Return (X, Y) of the center of cell containing provided text 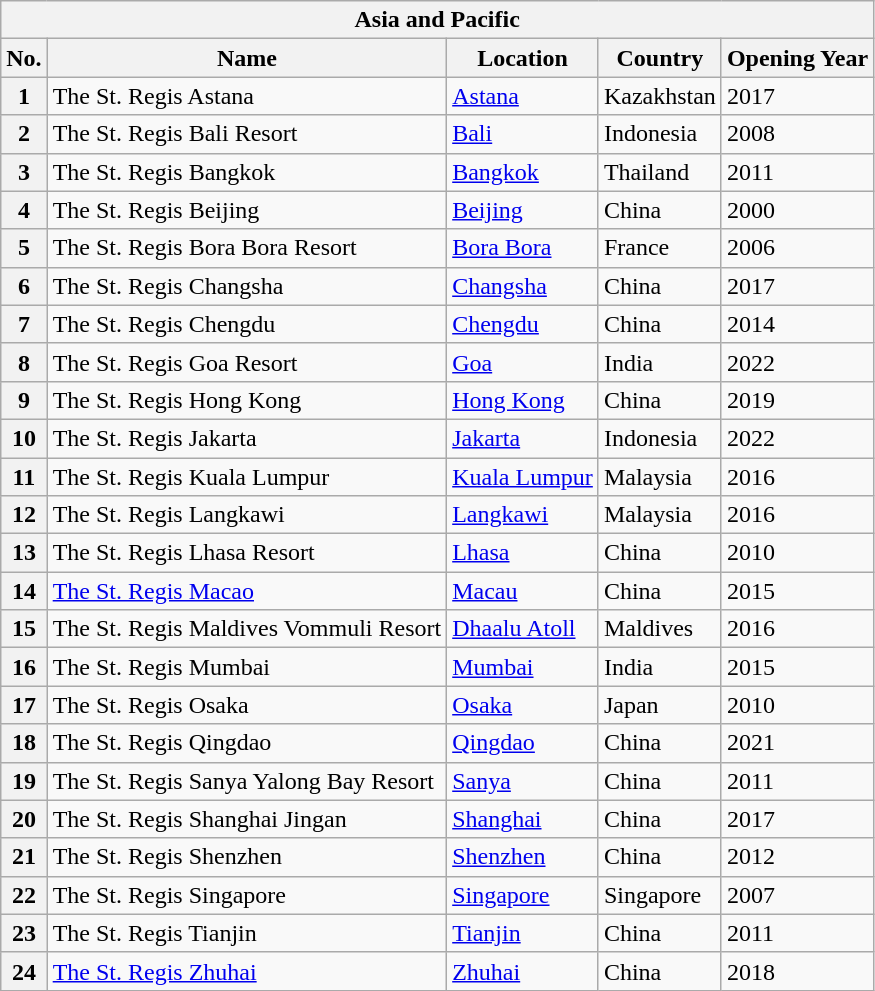
Sanya (523, 781)
3 (24, 172)
The St. Regis Beijing (247, 210)
Bali (523, 134)
France (660, 248)
Qingdao (523, 743)
24 (24, 971)
9 (24, 400)
Beijing (523, 210)
Shanghai (523, 819)
The St. Regis Tianjin (247, 933)
Goa (523, 362)
The St. Regis Lhasa Resort (247, 553)
2014 (797, 324)
The St. Regis Astana (247, 96)
2000 (797, 210)
2 (24, 134)
The St. Regis Hong Kong (247, 400)
2021 (797, 743)
The St. Regis Chengdu (247, 324)
The St. Regis Osaka (247, 705)
14 (24, 591)
Astana (523, 96)
Zhuhai (523, 971)
The St. Regis Jakarta (247, 438)
22 (24, 895)
4 (24, 210)
The St. Regis Maldives Vommuli Resort (247, 629)
Thailand (660, 172)
7 (24, 324)
The St. Regis Langkawi (247, 515)
19 (24, 781)
Chengdu (523, 324)
17 (24, 705)
Japan (660, 705)
Mumbai (523, 667)
16 (24, 667)
Opening Year (797, 58)
The St. Regis Shenzhen (247, 857)
Osaka (523, 705)
The St. Regis Mumbai (247, 667)
10 (24, 438)
2007 (797, 895)
13 (24, 553)
Hong Kong (523, 400)
15 (24, 629)
8 (24, 362)
18 (24, 743)
The St. Regis Goa Resort (247, 362)
Shenzhen (523, 857)
20 (24, 819)
Asia and Pacific (438, 20)
1 (24, 96)
Changsha (523, 286)
2008 (797, 134)
The St. Regis Shanghai Jingan (247, 819)
Tianjin (523, 933)
23 (24, 933)
Kazakhstan (660, 96)
Name (247, 58)
Bangkok (523, 172)
Kuala Lumpur (523, 477)
Maldives (660, 629)
Dhaalu Atoll (523, 629)
The St. Regis Kuala Lumpur (247, 477)
6 (24, 286)
2019 (797, 400)
Jakarta (523, 438)
The St. Regis Singapore (247, 895)
2006 (797, 248)
2018 (797, 971)
2012 (797, 857)
The St. Regis Zhuhai (247, 971)
The St. Regis Bora Bora Resort (247, 248)
11 (24, 477)
5 (24, 248)
Country (660, 58)
The St. Regis Bangkok (247, 172)
Macau (523, 591)
21 (24, 857)
Lhasa (523, 553)
Langkawi (523, 515)
Bora Bora (523, 248)
No. (24, 58)
Location (523, 58)
The St. Regis Changsha (247, 286)
The St. Regis Qingdao (247, 743)
The St. Regis Sanya Yalong Bay Resort (247, 781)
12 (24, 515)
The St. Regis Bali Resort (247, 134)
The St. Regis Macao (247, 591)
